Provide the [X, Y] coordinate of the cell's center where the given text is located.  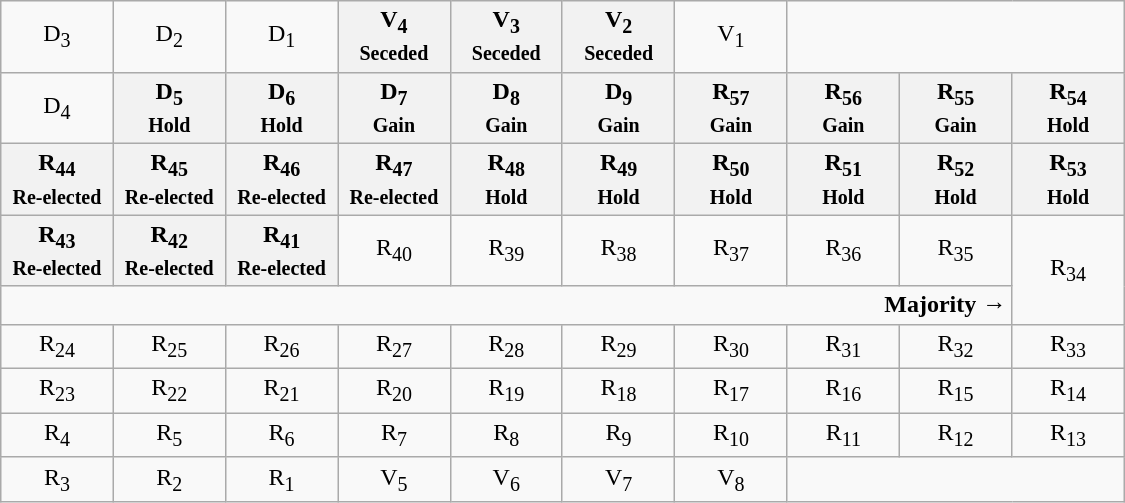
R36 [843, 250]
R49Hold [618, 178]
R23 [57, 391]
R53Hold [1068, 178]
R31 [843, 346]
R10 [731, 435]
R27 [394, 346]
R25 [169, 346]
R13 [1068, 435]
R4 [57, 435]
R51Hold [843, 178]
R9 [618, 435]
R43Re-elected [57, 250]
R11 [843, 435]
R54Hold [1068, 108]
D1 [281, 36]
R17 [731, 391]
R34 [1068, 270]
D7Gain [394, 108]
R55Gain [955, 108]
R46Re-elected [281, 178]
D3 [57, 36]
D8Gain [506, 108]
R14 [1068, 391]
R45Re-elected [169, 178]
D6Hold [281, 108]
R57Gain [731, 108]
V6 [506, 479]
D5Hold [169, 108]
R1 [281, 479]
R30 [731, 346]
R48Hold [506, 178]
D9Gain [618, 108]
R56Gain [843, 108]
R32 [955, 346]
V2Seceded [618, 36]
R20 [394, 391]
V4Seceded [394, 36]
R29 [618, 346]
R8 [506, 435]
R50Hold [731, 178]
R21 [281, 391]
R39 [506, 250]
V5 [394, 479]
R38 [618, 250]
R37 [731, 250]
R28 [506, 346]
R18 [618, 391]
R6 [281, 435]
Majority → [506, 305]
R19 [506, 391]
R35 [955, 250]
R40 [394, 250]
D2 [169, 36]
R5 [169, 435]
R26 [281, 346]
R3 [57, 479]
R2 [169, 479]
R12 [955, 435]
R15 [955, 391]
R24 [57, 346]
R42Re-elected [169, 250]
V7 [618, 479]
R44Re-elected [57, 178]
R7 [394, 435]
R52Hold [955, 178]
V1 [731, 36]
R33 [1068, 346]
R16 [843, 391]
R47Re-elected [394, 178]
R22 [169, 391]
V8 [731, 479]
R41Re-elected [281, 250]
D4 [57, 108]
V3Seceded [506, 36]
